Detect which cell encompasses the target text, then output its (x, y) center coordinate. 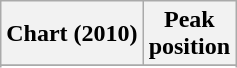
Chart (2010) (72, 34)
Peakposition (189, 34)
